Return the (X, Y) coordinate for the center point of the cell that contains the specified text.  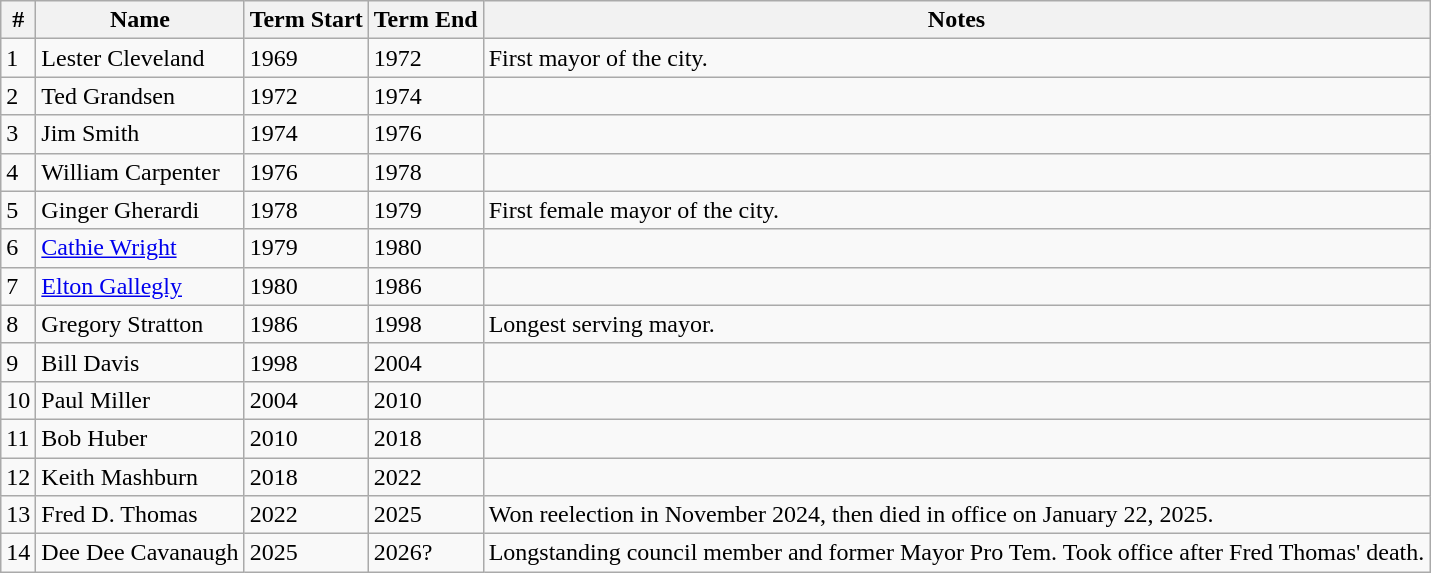
Keith Mashburn (140, 477)
2 (18, 96)
Lester Cleveland (140, 58)
14 (18, 553)
First female mayor of the city. (956, 210)
# (18, 20)
1 (18, 58)
Bill Davis (140, 362)
11 (18, 438)
Won reelection in November 2024, then died in office on January 22, 2025. (956, 515)
William Carpenter (140, 172)
3 (18, 134)
Gregory Stratton (140, 324)
13 (18, 515)
Cathie Wright (140, 248)
Jim Smith (140, 134)
First mayor of the city. (956, 58)
9 (18, 362)
Fred D. Thomas (140, 515)
Bob Huber (140, 438)
2026? (426, 553)
Longstanding council member and former Mayor Pro Tem. Took office after Fred Thomas' death. (956, 553)
10 (18, 400)
8 (18, 324)
Notes (956, 20)
Term Start (306, 20)
Elton Gallegly (140, 286)
Name (140, 20)
7 (18, 286)
12 (18, 477)
Ted Grandsen (140, 96)
Term End (426, 20)
1969 (306, 58)
5 (18, 210)
Dee Dee Cavanaugh (140, 553)
Paul Miller (140, 400)
6 (18, 248)
Longest serving mayor. (956, 324)
4 (18, 172)
Ginger Gherardi (140, 210)
